Output the (x, y) coordinate of the center of the cell containing the given text.  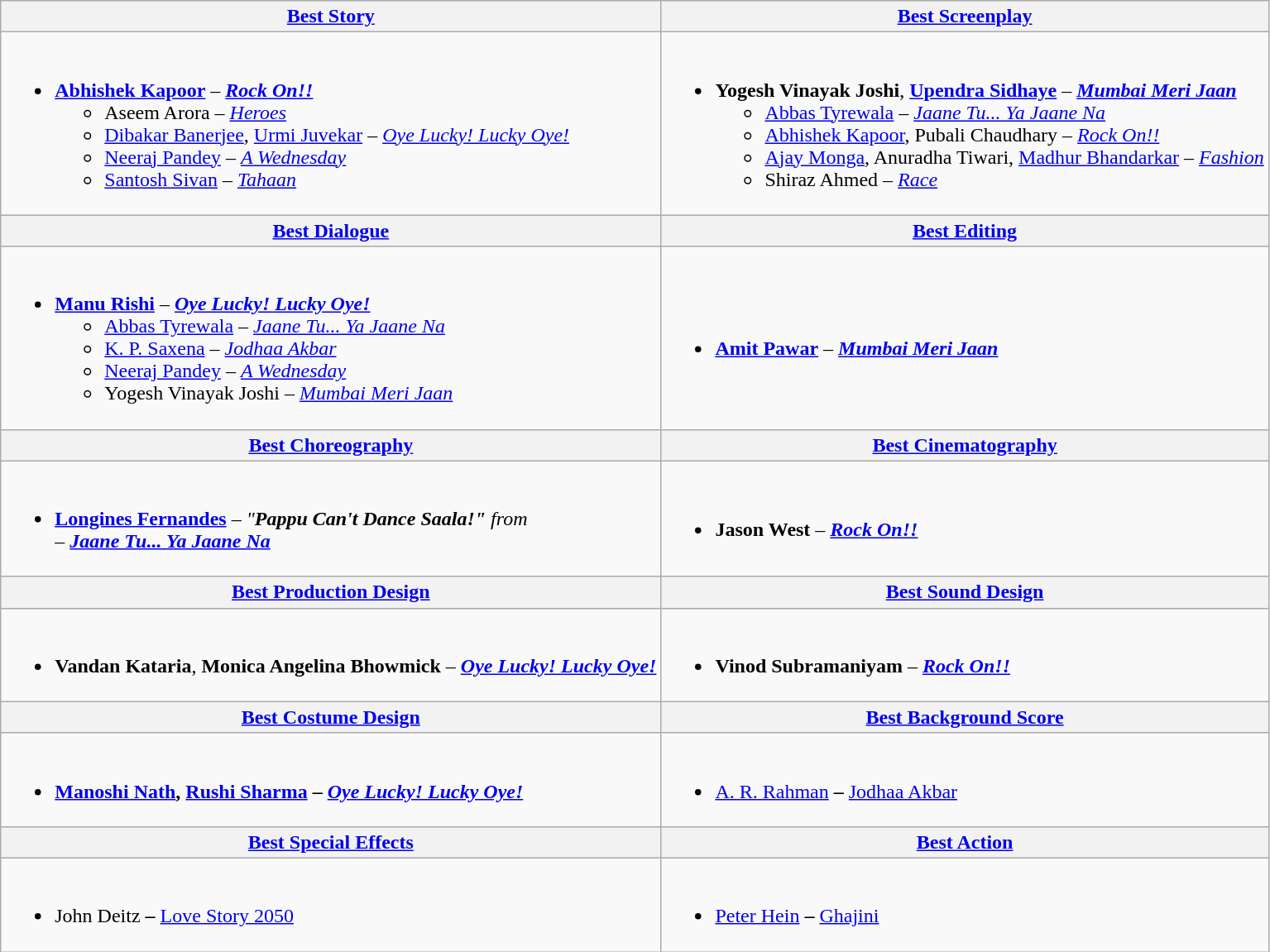
Best Production Design (331, 592)
Best Costume Design (331, 717)
Peter Hein – Ghajini (965, 905)
Best Action (965, 842)
Vandan Kataria, Monica Angelina Bhowmick – Oye Lucky! Lucky Oye! (331, 655)
Best Dialogue (331, 231)
Amit Pawar – Mumbai Meri Jaan (965, 337)
Best Editing (965, 231)
Best Special Effects (331, 842)
John Deitz – Love Story 2050 (331, 905)
Best Background Score (965, 717)
Longines Fernandes – "Pappu Can't Dance Saala!" from – Jaane Tu... Ya Jaane Na (331, 519)
Best Story (331, 17)
Best Cinematography (965, 445)
Best Sound Design (965, 592)
Best Screenplay (965, 17)
Vinod Subramaniyam – Rock On!! (965, 655)
Best Choreography (331, 445)
Jason West – Rock On!! (965, 519)
Manoshi Nath, Rushi Sharma – Oye Lucky! Lucky Oye! (331, 779)
A. R. Rahman – Jodhaa Akbar (965, 779)
